From the cell containing the given text, extract its center point as (x, y) coordinate. 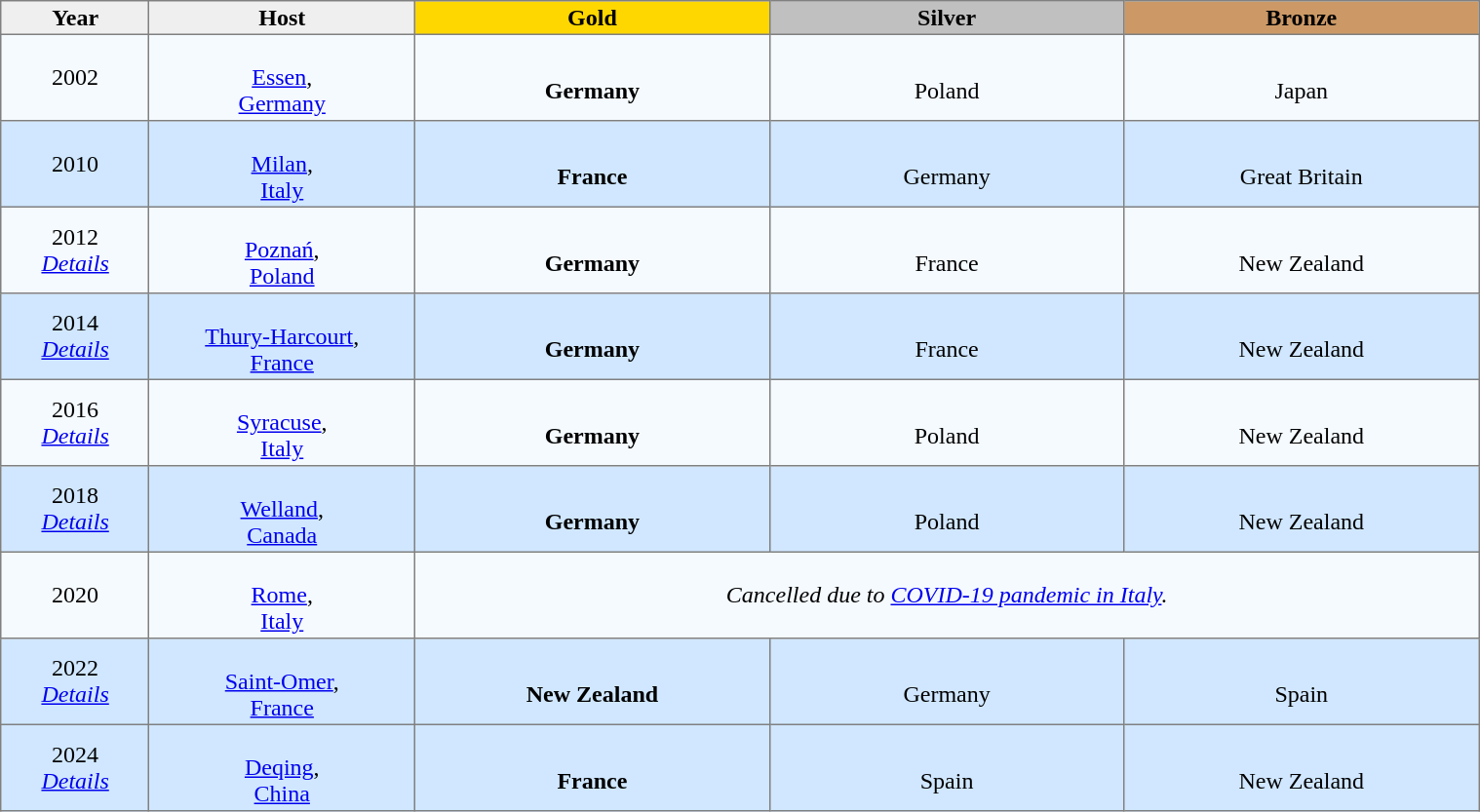
Bronze (1302, 18)
2022 Details (75, 681)
Host (283, 18)
2020 (75, 595)
Thury-Harcourt,France (283, 336)
Deqing,China (283, 767)
Saint-Omer,France (283, 681)
Rome,Italy (283, 595)
2010 (75, 164)
Milan,Italy (283, 164)
Welland,Canada (283, 509)
Great Britain (1302, 164)
2002 (75, 77)
2018 Details (75, 509)
Syracuse,Italy (283, 422)
2014 Details (75, 336)
Essen,Germany (283, 77)
2016 Details (75, 422)
2012 Details (75, 250)
Silver (947, 18)
Japan (1302, 77)
Cancelled due to COVID-19 pandemic in Italy. (948, 595)
Gold (593, 18)
Year (75, 18)
Poznań,Poland (283, 250)
2024 Details (75, 767)
